Capture the cell that displays the provided text and extract its [X, Y] central coordinate. 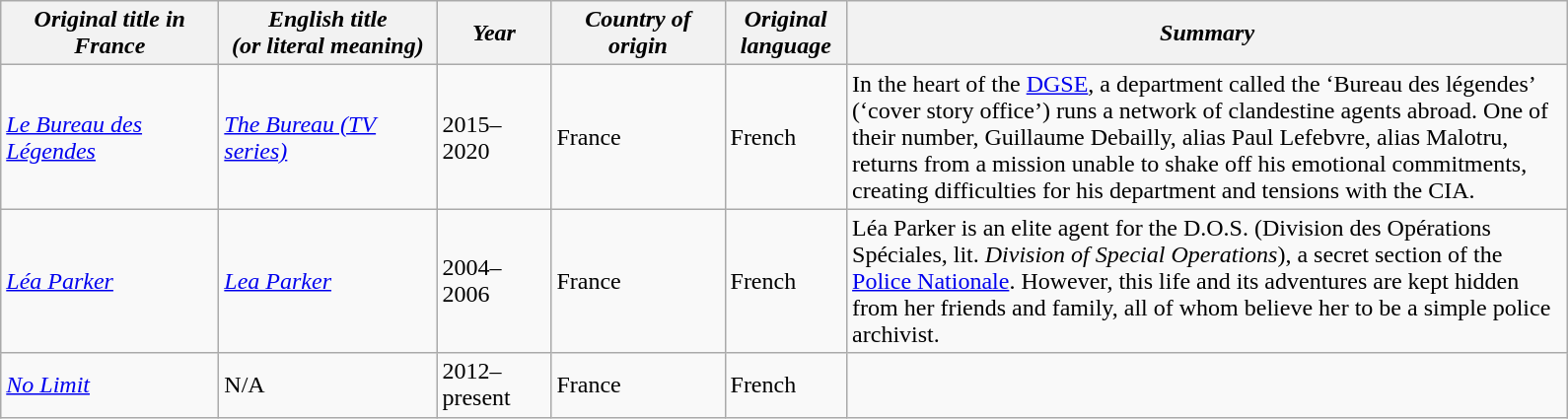
2015–2020 [494, 137]
Original language [786, 34]
Léa Parker [110, 281]
2004–2006 [494, 281]
Year [494, 34]
Lea Parker [327, 281]
Summary [1207, 34]
Original title in France [110, 34]
Le Bureau des Légendes [110, 137]
2012–present [494, 384]
N/A [327, 384]
The Bureau (TV series) [327, 137]
English title(or literal meaning) [327, 34]
No Limit [110, 384]
Country of origin [638, 34]
